Detect which cell encompasses the target text, then output its [X, Y] center coordinate. 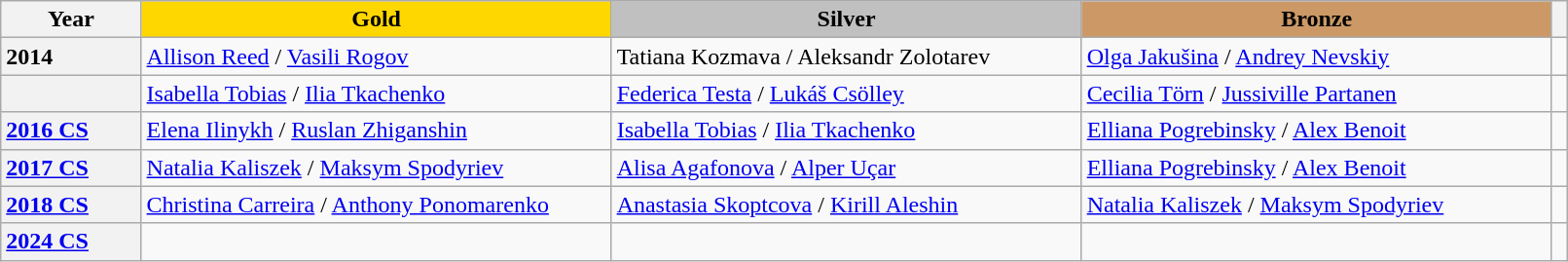
Federica Testa / Lukáš Csölley [847, 94]
Anastasia Skoptcova / Kirill Aleshin [847, 205]
Bronze [1316, 19]
Tatiana Kozmava / Aleksandr Zolotarev [847, 56]
Silver [847, 19]
Christina Carreira / Anthony Ponomarenko [376, 205]
2024 CS [71, 242]
2018 CS [71, 205]
2017 CS [71, 168]
Alisa Agafonova / Alper Uçar [847, 168]
Allison Reed / Vasili Rogov [376, 56]
Cecilia Törn / Jussiville Partanen [1316, 94]
2016 CS [71, 131]
Year [71, 19]
Gold [376, 19]
Elena Ilinykh / Ruslan Zhiganshin [376, 131]
2014 [71, 56]
Olga Jakušina / Andrey Nevskiy [1316, 56]
